From the cell containing the given text, extract its center point as (x, y) coordinate. 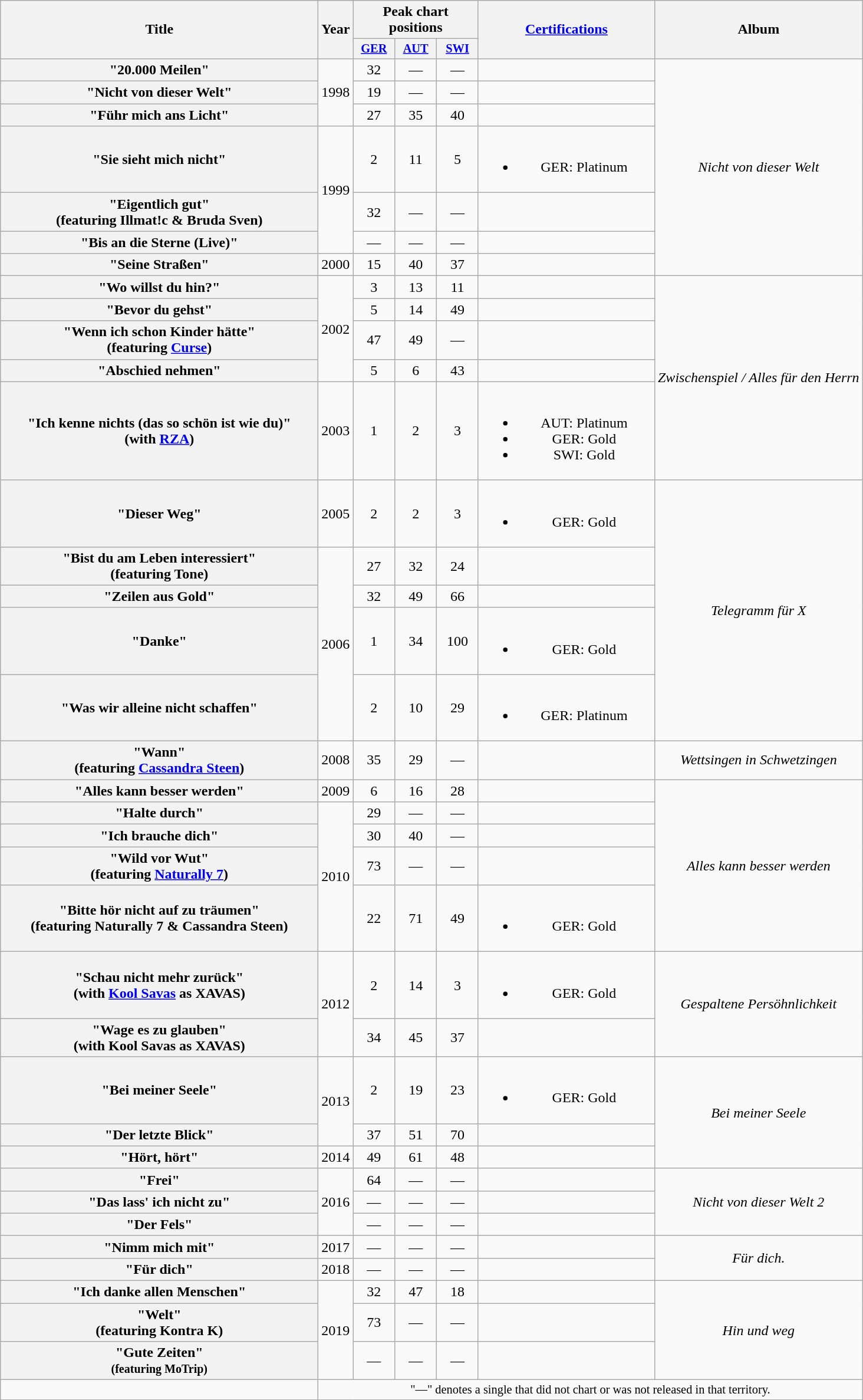
"Danke" (159, 640)
"Halte durch" (159, 813)
2012 (336, 1004)
13 (416, 287)
"Wo willst du hin?" (159, 287)
Album (758, 29)
2019 (336, 1330)
"Frei" (159, 1179)
Bei meiner Seele (758, 1112)
"20.000 Meilen" (159, 70)
"Der Fels" (159, 1224)
43 (457, 370)
Gespaltene Persöhnlichkeit (758, 1004)
48 (457, 1157)
"Wage es zu glauben"(with Kool Savas as XAVAS) (159, 1038)
2005 (336, 513)
Nicht von dieser Welt 2 (758, 1202)
"Wann"(featuring Cassandra Steen) (159, 761)
"Ich brauche dich" (159, 836)
"Sie sieht mich nicht" (159, 159)
Certifications (566, 29)
2006 (336, 644)
"Für dich" (159, 1269)
"Bevor du gehst" (159, 310)
AUT: PlatinumGER: GoldSWI: Gold (566, 430)
"Ich danke allen Menschen" (159, 1292)
2014 (336, 1157)
10 (416, 708)
16 (416, 791)
51 (416, 1135)
2017 (336, 1247)
24 (457, 566)
"Schau nicht mehr zurück"(with Kool Savas as XAVAS) (159, 985)
Year (336, 29)
1998 (336, 92)
66 (457, 596)
71 (416, 919)
70 (457, 1135)
2013 (336, 1102)
"—" denotes a single that did not chart or was not released in that territory. (591, 1390)
"Eigentlich gut"(featuring Illmat!c & Bruda Sven) (159, 212)
"Bis an die Sterne (Live)" (159, 242)
Nicht von dieser Welt (758, 167)
45 (416, 1038)
Zwischenspiel / Alles für den Herrn (758, 378)
18 (457, 1292)
"Der letzte Blick" (159, 1135)
Peak chart positions (416, 20)
Hin und weg (758, 1330)
"Bei meiner Seele" (159, 1090)
Für dich. (758, 1258)
2003 (336, 430)
"Welt"(featuring Kontra K) (159, 1322)
"Bitte hör nicht auf zu träumen"(featuring Naturally 7 & Cassandra Steen) (159, 919)
SWI (457, 49)
28 (457, 791)
2000 (336, 265)
Wettsingen in Schwetzingen (758, 761)
100 (457, 640)
"Abschied nehmen" (159, 370)
AUT (416, 49)
Title (159, 29)
"Zeilen aus Gold" (159, 596)
"Bist du am Leben interessiert"(featuring Tone) (159, 566)
2009 (336, 791)
"Wenn ich schon Kinder hätte"(featuring Curse) (159, 340)
"Dieser Weg" (159, 513)
"Was wir alleine nicht schaffen" (159, 708)
2018 (336, 1269)
2016 (336, 1202)
2008 (336, 761)
GER (374, 49)
1999 (336, 190)
2002 (336, 329)
61 (416, 1157)
Alles kann besser werden (758, 866)
64 (374, 1179)
"Ich kenne nichts (das so schön ist wie du)"(with RZA) (159, 430)
"Wild vor Wut"(featuring Naturally 7) (159, 866)
2010 (336, 877)
"Hört, hört" (159, 1157)
22 (374, 919)
"Gute Zeiten"(featuring MoTrip) (159, 1361)
"Alles kann besser werden" (159, 791)
23 (457, 1090)
"Führ mich ans Licht" (159, 115)
"Nicht von dieser Welt" (159, 93)
"Das lass' ich nicht zu" (159, 1202)
Telegramm für X (758, 610)
30 (374, 836)
"Seine Straßen" (159, 265)
"Nimm mich mit" (159, 1247)
15 (374, 265)
